Detect which cell encompasses the target text, then output its [x, y] center coordinate. 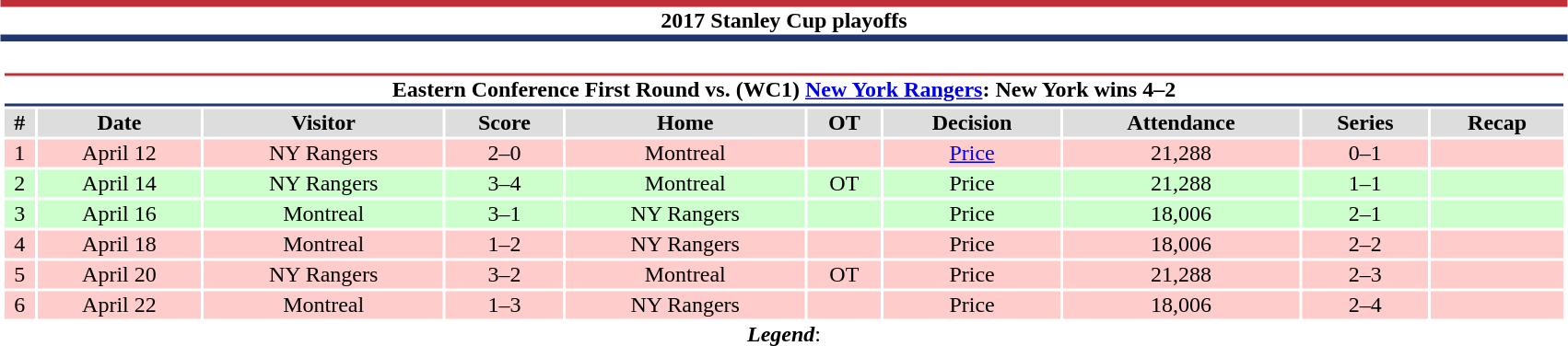
Decision [973, 122]
1–3 [505, 305]
2–1 [1365, 214]
2017 Stanley Cup playoffs [784, 20]
1 [19, 154]
April 22 [119, 305]
1–2 [505, 244]
Score [505, 122]
3–1 [505, 214]
April 12 [119, 154]
3 [19, 214]
3–4 [505, 183]
Recap [1496, 122]
# [19, 122]
Attendance [1181, 122]
2 [19, 183]
4 [19, 244]
Eastern Conference First Round vs. (WC1) New York Rangers: New York wins 4–2 [783, 90]
6 [19, 305]
5 [19, 275]
0–1 [1365, 154]
3–2 [505, 275]
Date [119, 122]
April 16 [119, 214]
2–0 [505, 154]
April 14 [119, 183]
Visitor [324, 122]
Home [685, 122]
2–2 [1365, 244]
Series [1365, 122]
2–4 [1365, 305]
1–1 [1365, 183]
April 18 [119, 244]
2–3 [1365, 275]
April 20 [119, 275]
